Provide the (X, Y) coordinate of the cell's center where the given text is located.  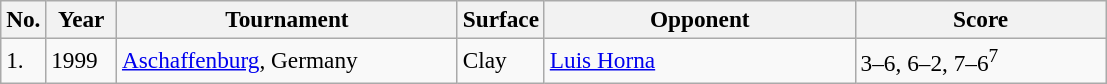
3–6, 6–2, 7–67 (980, 60)
Opponent (700, 19)
1999 (82, 60)
Tournament (288, 19)
Year (82, 19)
Luis Horna (700, 60)
Score (980, 19)
Clay (500, 60)
Surface (500, 19)
1. (24, 60)
No. (24, 19)
Aschaffenburg, Germany (288, 60)
